Provide the (X, Y) coordinate of the cell's center where the given text is located.  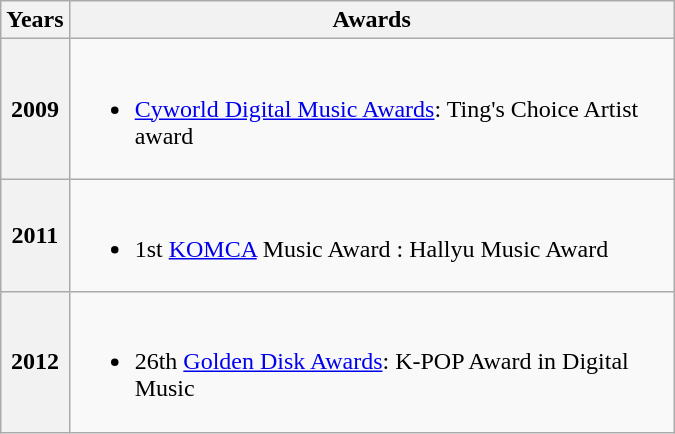
Awards (372, 20)
Years (35, 20)
26th Golden Disk Awards: K-POP Award in Digital Music (372, 362)
Cyworld Digital Music Awards: Ting's Choice Artist award (372, 109)
2011 (35, 236)
2012 (35, 362)
1st KOMCA Music Award : Hallyu Music Award (372, 236)
2009 (35, 109)
